Identify which cell holds the provided text, then report its [x, y] central coordinate. 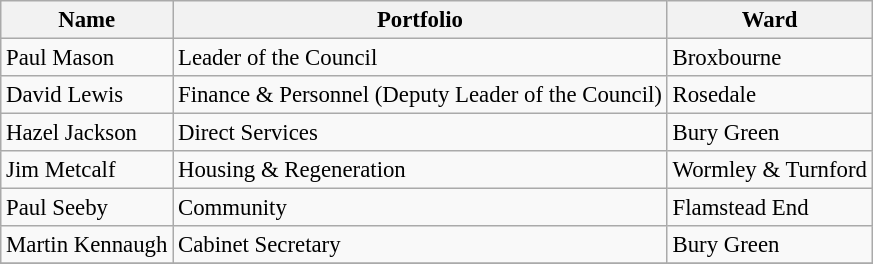
Paul Mason [87, 58]
Flamstead End [770, 208]
Broxbourne [770, 58]
Housing & Regeneration [420, 170]
Ward [770, 20]
Rosedale [770, 95]
Wormley & Turnford [770, 170]
Community [420, 208]
Leader of the Council [420, 58]
Jim Metcalf [87, 170]
David Lewis [87, 95]
Hazel Jackson [87, 133]
Finance & Personnel (Deputy Leader of the Council) [420, 95]
Martin Kennaugh [87, 245]
Name [87, 20]
Direct Services [420, 133]
Cabinet Secretary [420, 245]
Paul Seeby [87, 208]
Portfolio [420, 20]
